Find where the given text appears and provide that cell's center as (X, Y) coordinate. 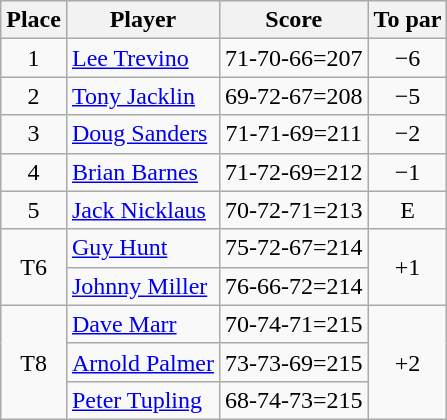
+1 (408, 267)
Doug Sanders (142, 134)
T8 (34, 362)
70-74-71=215 (294, 324)
Arnold Palmer (142, 362)
76-66-72=214 (294, 286)
75-72-67=214 (294, 248)
Place (34, 20)
Player (142, 20)
69-72-67=208 (294, 96)
−6 (408, 58)
70-72-71=213 (294, 210)
73-73-69=215 (294, 362)
2 (34, 96)
Guy Hunt (142, 248)
Johnny Miller (142, 286)
Peter Tupling (142, 400)
Lee Trevino (142, 58)
Score (294, 20)
+2 (408, 362)
Brian Barnes (142, 172)
−5 (408, 96)
−1 (408, 172)
68-74-73=215 (294, 400)
4 (34, 172)
T6 (34, 267)
71-71-69=211 (294, 134)
71-70-66=207 (294, 58)
−2 (408, 134)
Dave Marr (142, 324)
E (408, 210)
Tony Jacklin (142, 96)
5 (34, 210)
71-72-69=212 (294, 172)
To par (408, 20)
Jack Nicklaus (142, 210)
3 (34, 134)
1 (34, 58)
